Search for the cell housing the specified text and yield its [X, Y] center coordinate. 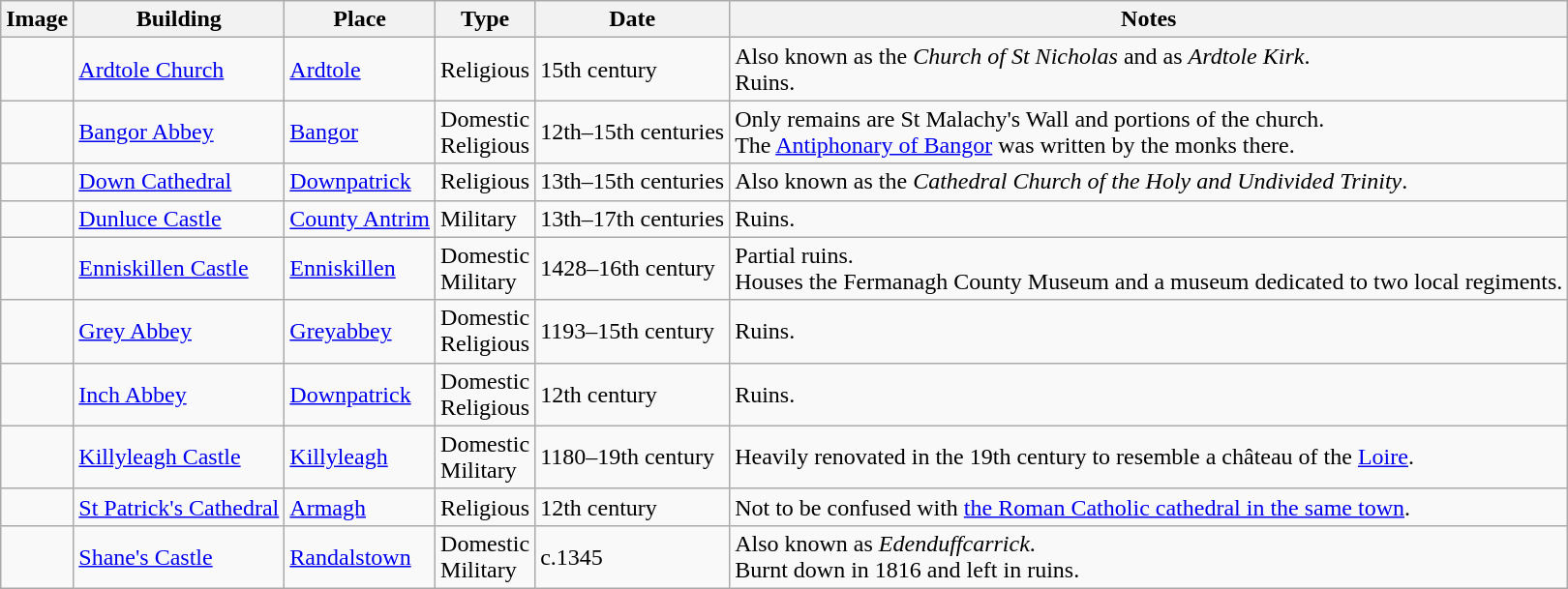
Inch Abbey [179, 395]
County Antrim [360, 219]
13th–17th centuries [633, 219]
Greyabbey [360, 331]
Place [360, 19]
Notes [1149, 19]
Ardtole [360, 70]
Also known as Edenduffcarrick.Burnt down in 1816 and left in ruins. [1149, 557]
1180–19th century [633, 456]
15th century [633, 70]
Randalstown [360, 557]
Image [37, 19]
Grey Abbey [179, 331]
Bangor [360, 132]
Shane's Castle [179, 557]
St Patrick's Cathedral [179, 507]
Ardtole Church [179, 70]
Killyleagh Castle [179, 456]
Killyleagh [360, 456]
Heavily renovated in the 19th century to resemble a château of the Loire. [1149, 456]
Down Cathedral [179, 182]
Also known as the Church of St Nicholas and as Ardtole Kirk.Ruins. [1149, 70]
Partial ruins.Houses the Fermanagh County Museum and a museum dedicated to two local regiments. [1149, 269]
Date [633, 19]
1428–16th century [633, 269]
Enniskillen [360, 269]
13th–15th centuries [633, 182]
Building [179, 19]
Enniskillen Castle [179, 269]
Military [486, 219]
Also known as the Cathedral Church of the Holy and Undivided Trinity. [1149, 182]
Bangor Abbey [179, 132]
Dunluce Castle [179, 219]
Armagh [360, 507]
Not to be confused with the Roman Catholic cathedral in the same town. [1149, 507]
Type [486, 19]
12th–15th centuries [633, 132]
1193–15th century [633, 331]
c.1345 [633, 557]
Only remains are St Malachy's Wall and portions of the church.The Antiphonary of Bangor was written by the monks there. [1149, 132]
